Scan for the cell matching the given text and deliver its (X, Y) coordinate at center. 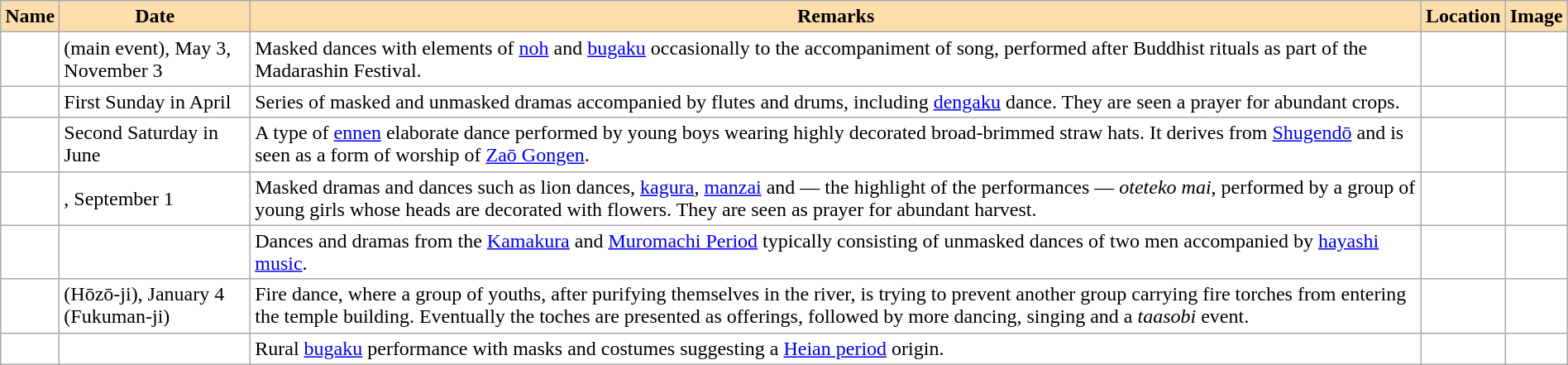
, September 1 (155, 199)
Date (155, 17)
Dances and dramas from the Kamakura and Muromachi Period typically consisting of unmasked dances of two men accompanied by hayashi music. (836, 252)
Image (1537, 17)
(Hōzō-ji), January 4 (Fukuman-ji) (155, 306)
Rural bugaku performance with masks and costumes suggesting a Heian period origin. (836, 348)
Series of masked and unmasked dramas accompanied by flutes and drums, including dengaku dance. They are seen a prayer for abundant crops. (836, 102)
Second Saturday in June (155, 144)
Location (1463, 17)
Name (30, 17)
(main event), May 3, November 3 (155, 60)
Remarks (836, 17)
First Sunday in April (155, 102)
